Find where the given text appears and provide that cell's center as (X, Y) coordinate. 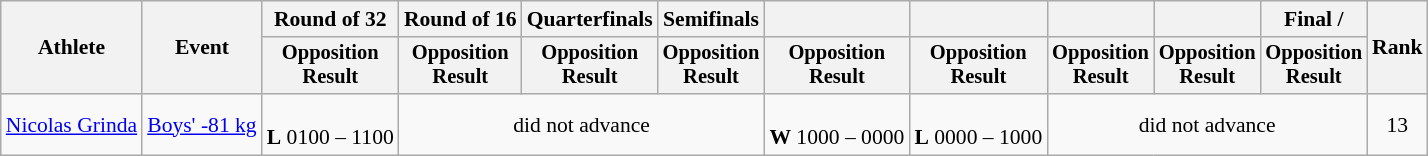
Rank (1398, 48)
Boys' -81 kg (202, 124)
L 0000 – 1000 (978, 124)
Athlete (72, 48)
Final / (1314, 19)
W 1000 – 0000 (836, 124)
Semifinals (712, 19)
Event (202, 48)
13 (1398, 124)
Round of 32 (330, 19)
Quarterfinals (590, 19)
L 0100 – 1100 (330, 124)
Round of 16 (460, 19)
Nicolas Grinda (72, 124)
